Extract the (x, y) coordinate from the center of the cell holding the provided text.  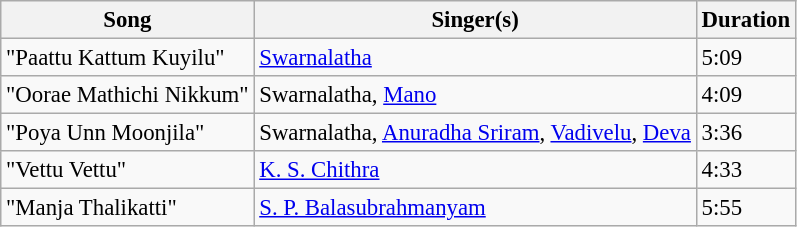
Swarnalatha, Mano (475, 95)
"Poya Unn Moonjila" (128, 133)
4:09 (746, 95)
5:09 (746, 58)
"Oorae Mathichi Nikkum" (128, 95)
"Vettu Vettu" (128, 170)
Song (128, 20)
3:36 (746, 133)
Swarnalatha, Anuradha Sriram, Vadivelu, Deva (475, 133)
S. P. Balasubrahmanyam (475, 208)
5:55 (746, 208)
Duration (746, 20)
Swarnalatha (475, 58)
"Manja Thalikatti" (128, 208)
4:33 (746, 170)
"Paattu Kattum Kuyilu" (128, 58)
Singer(s) (475, 20)
K. S. Chithra (475, 170)
